Output the [X, Y] coordinate of the center of the cell containing the given text.  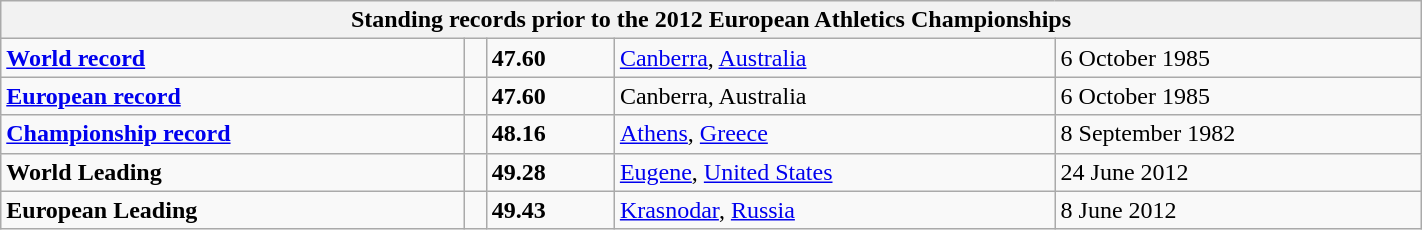
World Leading [233, 172]
Standing records prior to the 2012 European Athletics Championships [711, 20]
World record [233, 58]
24 June 2012 [1238, 172]
Athens, Greece [834, 134]
Krasnodar, Russia [834, 210]
8 June 2012 [1238, 210]
Championship record [233, 134]
European Leading [233, 210]
Eugene, United States [834, 172]
8 September 1982 [1238, 134]
49.43 [550, 210]
European record [233, 96]
48.16 [550, 134]
49.28 [550, 172]
